Extract the (x, y) coordinate from the center of the cell holding the provided text.  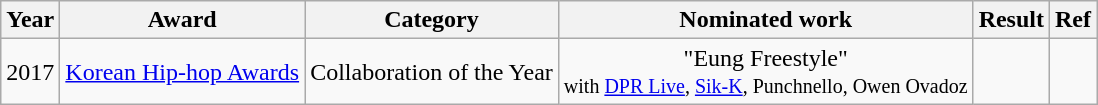
Collaboration of the Year (432, 72)
Korean Hip-hop Awards (182, 72)
Nominated work (766, 20)
Award (182, 20)
Result (1011, 20)
Year (30, 20)
Ref (1074, 20)
Category (432, 20)
"Eung Freestyle"with DPR Live, Sik-K, Punchnello, Owen Ovadoz (766, 72)
2017 (30, 72)
